Identify which cell holds the provided text, then report its [X, Y] central coordinate. 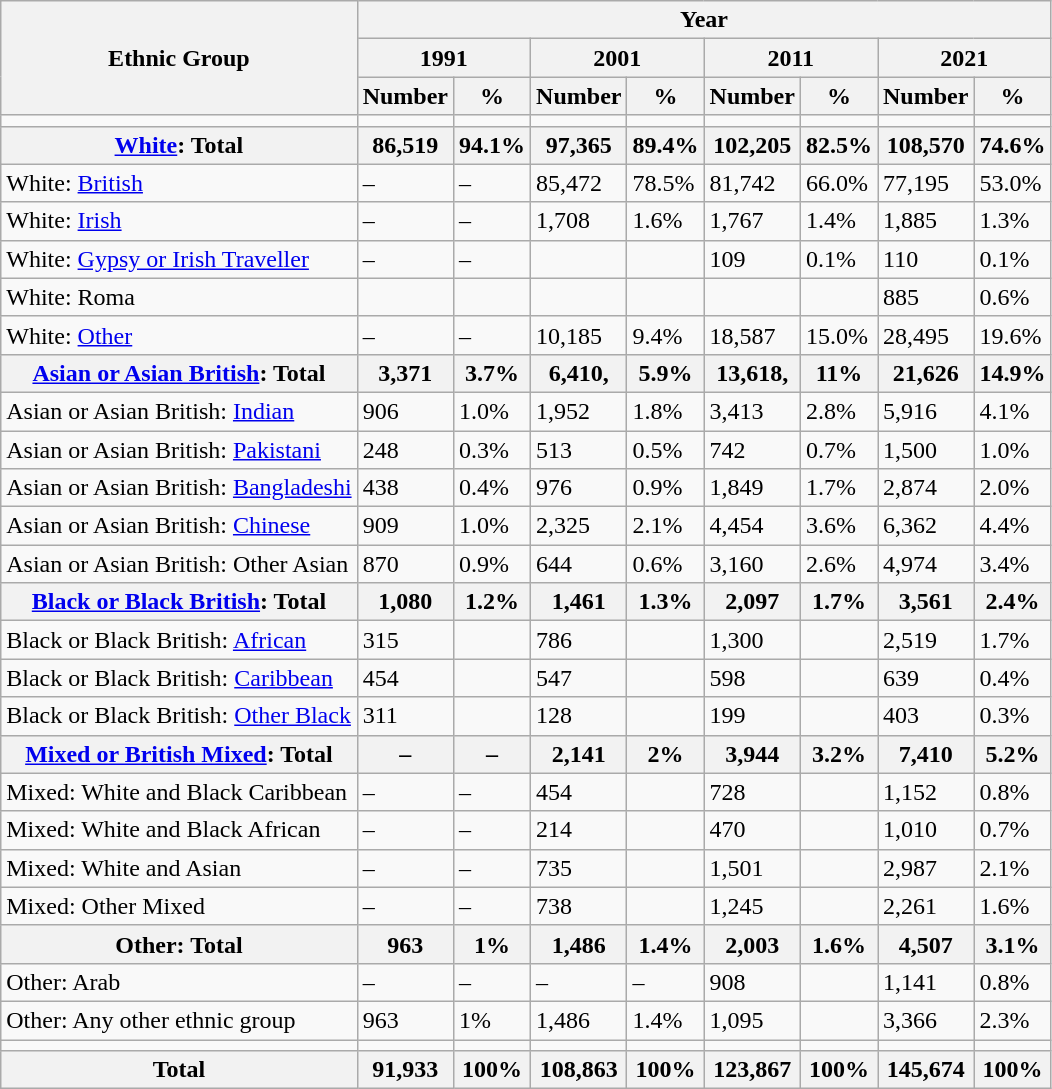
108,570 [926, 145]
Ethnic Group [179, 58]
1991 [444, 58]
2,097 [752, 602]
13,618, [752, 373]
3,944 [752, 754]
6,410, [579, 373]
Mixed: White and Black African [179, 830]
Other: Any other ethnic group [179, 1020]
2.3% [1012, 1020]
1.2% [492, 602]
2,003 [752, 944]
3.6% [838, 526]
2001 [618, 58]
Mixed or British Mixed: Total [179, 754]
906 [405, 411]
1,152 [926, 792]
Other: Total [179, 944]
10,185 [579, 335]
639 [926, 678]
4,974 [926, 564]
1,767 [752, 221]
109 [752, 259]
77,195 [926, 183]
513 [579, 449]
Asian or Asian British: Chinese [179, 526]
3.7% [492, 373]
108,863 [579, 1070]
2,141 [579, 754]
White: Total [179, 145]
976 [579, 488]
White: Roma [179, 297]
3,561 [926, 602]
214 [579, 830]
3.2% [838, 754]
78.5% [666, 183]
82.5% [838, 145]
Total [179, 1070]
4.4% [1012, 526]
1,500 [926, 449]
1,461 [579, 602]
2.0% [1012, 488]
735 [579, 868]
438 [405, 488]
Black or Black British: Total [179, 602]
728 [752, 792]
3.1% [1012, 944]
2011 [790, 58]
2,874 [926, 488]
Asian or Asian British: Total [179, 373]
738 [579, 906]
1,708 [579, 221]
3,366 [926, 1020]
White: British [179, 183]
3,160 [752, 564]
Asian or Asian British: Other Asian [179, 564]
145,674 [926, 1070]
547 [579, 678]
Asian or Asian British: Pakistani [179, 449]
248 [405, 449]
315 [405, 640]
Mixed: White and Black Caribbean [179, 792]
908 [752, 982]
4,507 [926, 944]
5.9% [666, 373]
9.4% [666, 335]
74.6% [1012, 145]
644 [579, 564]
786 [579, 640]
1.8% [666, 411]
94.1% [492, 145]
89.4% [666, 145]
1,010 [926, 830]
Black or Black British: African [179, 640]
885 [926, 297]
2,987 [926, 868]
2,261 [926, 906]
11% [838, 373]
870 [405, 564]
Asian or Asian British: Indian [179, 411]
Year [704, 20]
598 [752, 678]
1,501 [752, 868]
128 [579, 716]
4,454 [752, 526]
19.6% [1012, 335]
403 [926, 716]
742 [752, 449]
1,095 [752, 1020]
7,410 [926, 754]
311 [405, 716]
28,495 [926, 335]
1,885 [926, 221]
2.4% [1012, 602]
15.0% [838, 335]
97,365 [579, 145]
Other: Arab [179, 982]
2021 [964, 58]
3.4% [1012, 564]
66.0% [838, 183]
Mixed: Other Mixed [179, 906]
4.1% [1012, 411]
Mixed: White and Asian [179, 868]
2,325 [579, 526]
Black or Black British: Other Black [179, 716]
1,849 [752, 488]
91,933 [405, 1070]
White: Gypsy or Irish Traveller [179, 259]
123,867 [752, 1070]
6,362 [926, 526]
85,472 [579, 183]
1,245 [752, 906]
53.0% [1012, 183]
2,519 [926, 640]
0.5% [666, 449]
Black or Black British: Caribbean [179, 678]
81,742 [752, 183]
3,371 [405, 373]
1,952 [579, 411]
White: Irish [179, 221]
2.8% [838, 411]
21,626 [926, 373]
White: Other [179, 335]
2.6% [838, 564]
1,141 [926, 982]
5,916 [926, 411]
5.2% [1012, 754]
2% [666, 754]
909 [405, 526]
1,300 [752, 640]
14.9% [1012, 373]
1,080 [405, 602]
86,519 [405, 145]
3,413 [752, 411]
18,587 [752, 335]
110 [926, 259]
199 [752, 716]
470 [752, 830]
Asian or Asian British: Bangladeshi [179, 488]
102,205 [752, 145]
